Extract the [x, y] coordinate from the center of the cell holding the provided text.  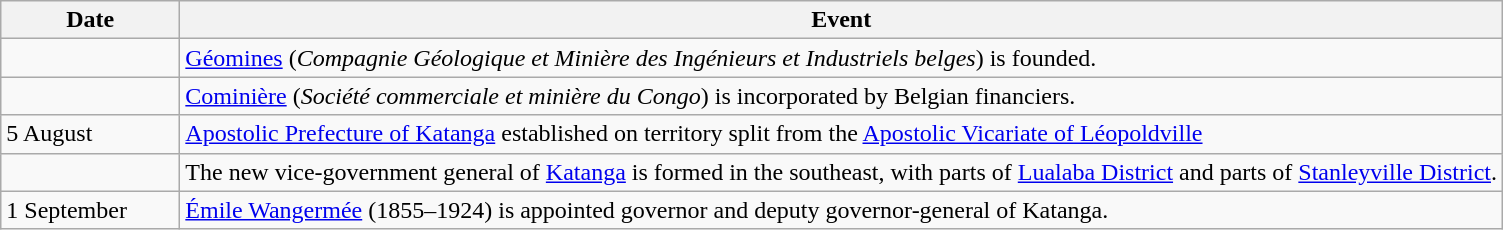
Date [90, 20]
Apostolic Prefecture of Katanga established on territory split from the Apostolic Vicariate of Léopoldville [842, 134]
1 September [90, 210]
Event [842, 20]
Géomines (Compagnie Géologique et Minière des Ingénieurs et Industriels belges) is founded. [842, 58]
Émile Wangermée (1855–1924) is appointed governor and deputy governor-general of Katanga. [842, 210]
The new vice-government general of Katanga is formed in the southeast, with parts of Lualaba District and parts of Stanleyville District. [842, 172]
5 August [90, 134]
Cominière (Société commerciale et minière du Congo) is incorporated by Belgian financiers. [842, 96]
